Output the (x, y) coordinate of the center of the cell containing the given text.  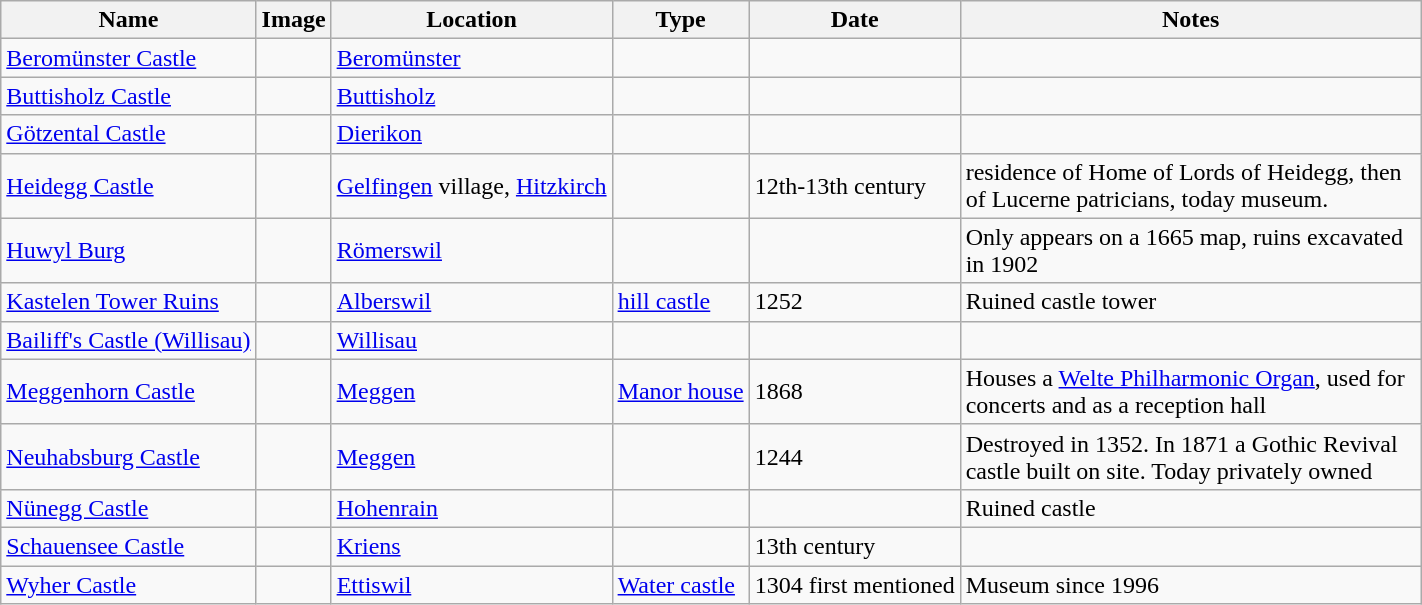
Meggenhorn Castle (128, 392)
Gelfingen village, Hitzkirch (472, 186)
Buttisholz (472, 96)
Nünegg Castle (128, 508)
Water castle (680, 585)
Image (294, 20)
Neuhabsburg Castle (128, 456)
Heidegg Castle (128, 186)
Buttisholz Castle (128, 96)
Ruined castle (1190, 508)
residence of Home of Lords of Heidegg, then of Lucerne patricians, today museum. (1190, 186)
Römerswil (472, 250)
hill castle (680, 302)
1868 (854, 392)
Destroyed in 1352. In 1871 a Gothic Revival castle built on site. Today privately owned (1190, 456)
Wyher Castle (128, 585)
Location (472, 20)
1304 first mentioned (854, 585)
Kastelen Tower Ruins (128, 302)
Dierikon (472, 134)
13th century (854, 546)
Bailiff's Castle (Willisau) (128, 340)
Type (680, 20)
1244 (854, 456)
Schauensee Castle (128, 546)
Beromünster Castle (128, 58)
Alberswil (472, 302)
Götzental Castle (128, 134)
Hohenrain (472, 508)
Ruined castle tower (1190, 302)
Willisau (472, 340)
1252 (854, 302)
Huwyl Burg (128, 250)
Museum since 1996 (1190, 585)
Only appears on a 1665 map, ruins excavated in 1902 (1190, 250)
Kriens (472, 546)
Name (128, 20)
Houses a Welte Philharmonic Organ, used for concerts and as a reception hall (1190, 392)
Ettiswil (472, 585)
Beromünster (472, 58)
Manor house (680, 392)
Notes (1190, 20)
12th-13th century (854, 186)
Date (854, 20)
